From the cell containing the given text, extract its center point as [x, y] coordinate. 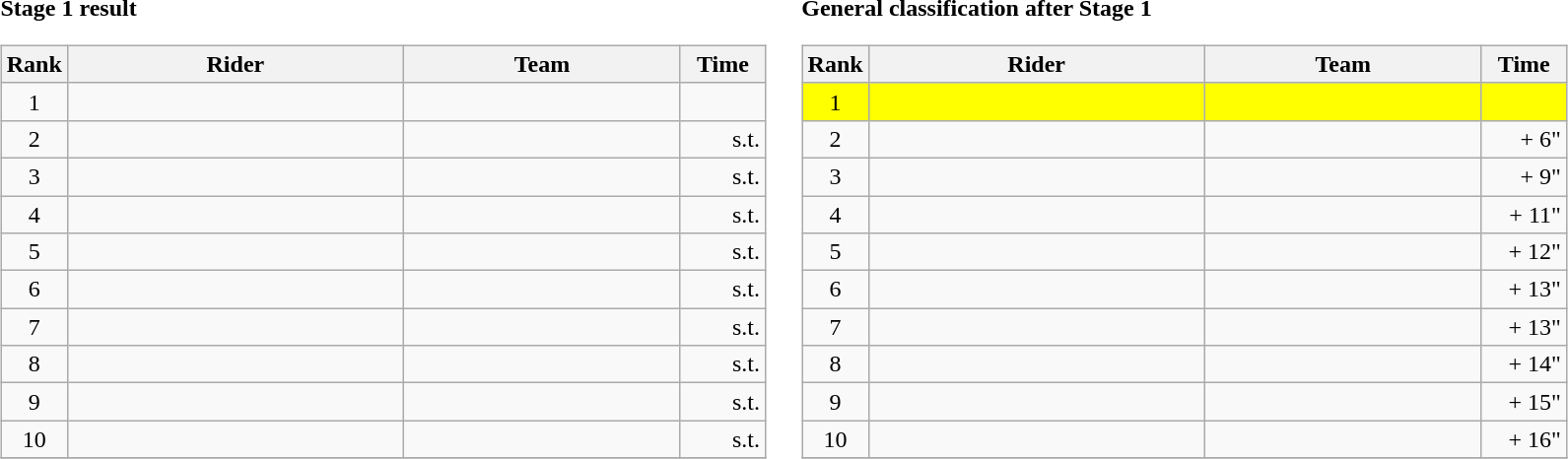
+ 15" [1524, 402]
+ 12" [1524, 252]
+ 16" [1524, 439]
+ 9" [1524, 176]
+ 11" [1524, 214]
+ 14" [1524, 364]
+ 6" [1524, 139]
